Pinpoint the cell where the given text exists, returning its (x, y) midpoint coordinate. 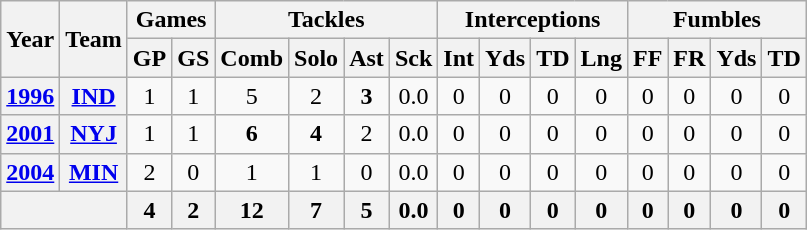
GS (194, 58)
IND (94, 96)
12 (252, 210)
NYJ (94, 134)
Games (170, 20)
Team (94, 39)
Year (30, 39)
Solo (316, 58)
Tackles (326, 20)
Interceptions (533, 20)
2001 (30, 134)
6 (252, 134)
3 (367, 96)
1996 (30, 96)
Comb (252, 58)
2004 (30, 172)
7 (316, 210)
Sck (413, 58)
Fumbles (716, 20)
GP (149, 58)
Ast (367, 58)
FR (690, 58)
Lng (601, 58)
MIN (94, 172)
FF (647, 58)
Int (459, 58)
